Scan for the cell matching the given text and deliver its [X, Y] coordinate at center. 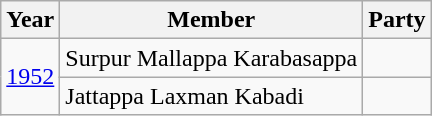
Jattappa Laxman Kabadi [212, 96]
Member [212, 20]
1952 [30, 77]
Surpur Mallappa Karabasappa [212, 58]
Year [30, 20]
Party [397, 20]
